Return [x, y] of the center of cell containing provided text 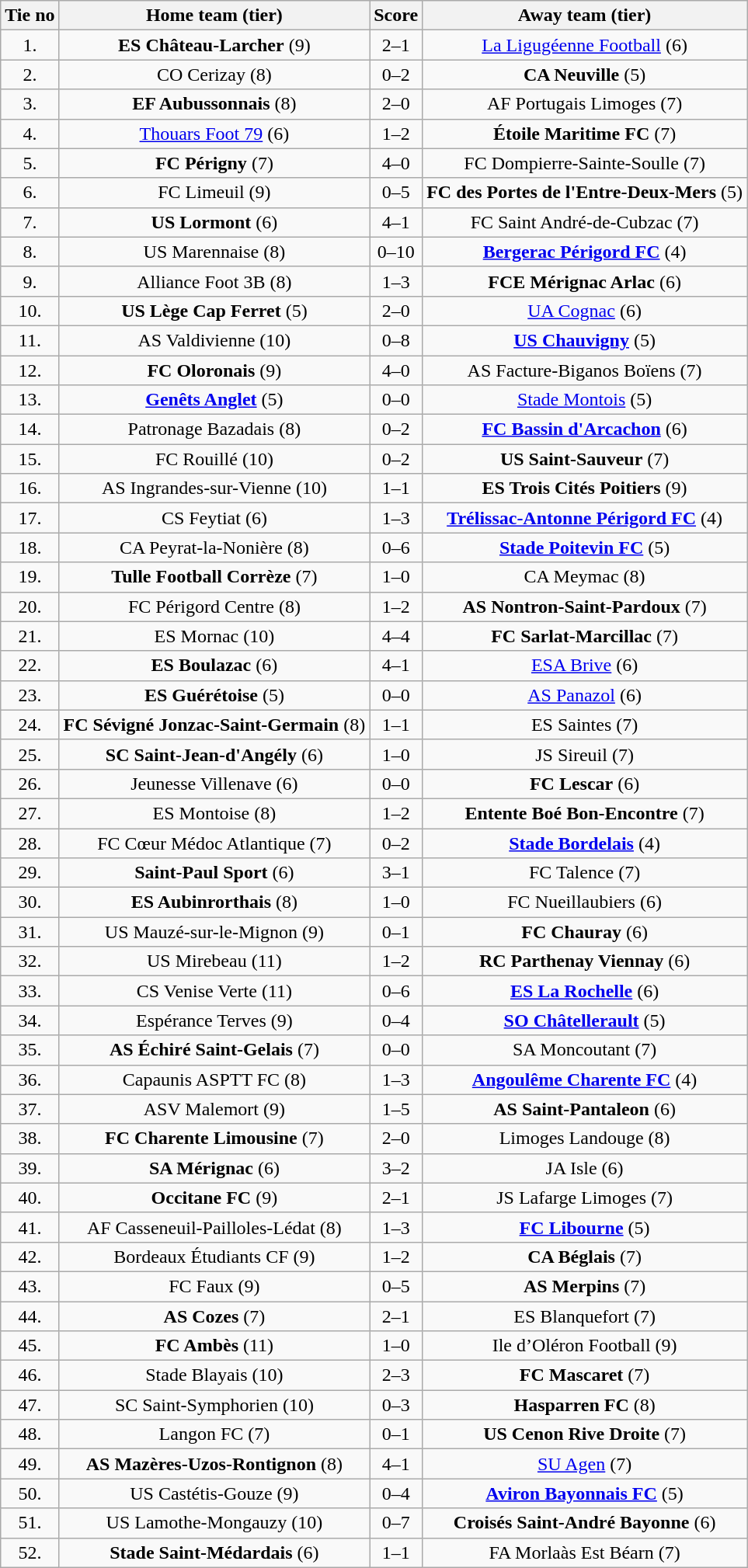
22. [30, 666]
Home team (tier) [214, 16]
0–7 [396, 1523]
FC Saint André-de-Cubzac (7) [585, 222]
FC Périgord Centre (8) [214, 607]
Espérance Terves (9) [214, 1020]
FC Lescar (6) [585, 784]
US Lège Cap Ferret (5) [214, 311]
ES Trois Cités Poitiers (9) [585, 488]
39. [30, 1168]
3–1 [396, 873]
38. [30, 1139]
ES Château-Larcher (9) [214, 45]
SA Mérignac (6) [214, 1168]
EF Aubussonnais (8) [214, 104]
Tie no [30, 16]
Stade Blayais (10) [214, 1375]
30. [30, 902]
0–8 [396, 340]
FC Libourne (5) [585, 1227]
CS Venise Verte (11) [214, 991]
ES La Rochelle (6) [585, 991]
2–3 [396, 1375]
FA Morlaàs Est Béarn (7) [585, 1552]
0–3 [396, 1405]
Bordeaux Étudiants CF (9) [214, 1257]
47. [30, 1405]
Langon FC (7) [214, 1434]
AF Portugais Limoges (7) [585, 104]
10. [30, 311]
ES Guérétoise (5) [214, 695]
Limoges Landouge (8) [585, 1139]
FC Talence (7) [585, 873]
28. [30, 843]
SC Saint-Jean-d'Angély (6) [214, 754]
SA Moncoutant (7) [585, 1050]
34. [30, 1020]
FC Rouillé (10) [214, 459]
SC Saint-Symphorien (10) [214, 1405]
Patronage Bazadais (8) [214, 429]
FC Ambès (11) [214, 1346]
JA Isle (6) [585, 1168]
24. [30, 725]
3. [30, 104]
Alliance Foot 3B (8) [214, 281]
45. [30, 1346]
Ile d’Oléron Football (9) [585, 1346]
49. [30, 1464]
44. [30, 1316]
Étoile Maritime FC (7) [585, 134]
Saint-Paul Sport (6) [214, 873]
FC Oloronais (9) [214, 370]
AS Facture-Biganos Boïens (7) [585, 370]
1–5 [396, 1109]
35. [30, 1050]
5. [30, 163]
CA Béglais (7) [585, 1257]
AF Casseneuil-Pailloles-Lédat (8) [214, 1227]
4. [30, 134]
Occitane FC (9) [214, 1198]
Trélissac-Antonne Périgord FC (4) [585, 518]
JS Sireuil (7) [585, 754]
AS Saint-Pantaleon (6) [585, 1109]
AS Panazol (6) [585, 695]
CO Cerizay (8) [214, 75]
US Marennaise (8) [214, 252]
JS Lafarge Limoges (7) [585, 1198]
ASV Malemort (9) [214, 1109]
2. [30, 75]
Away team (tier) [585, 16]
17. [30, 518]
ES Montoise (8) [214, 813]
Stade Montois (5) [585, 400]
31. [30, 932]
FC Périgny (7) [214, 163]
ESA Brive (6) [585, 666]
Thouars Foot 79 (6) [214, 134]
ES Blanquefort (7) [585, 1316]
US Cenon Rive Droite (7) [585, 1434]
11. [30, 340]
FC Chauray (6) [585, 932]
FCE Mérignac Arlac (6) [585, 281]
AS Mazères-Uzos-Rontignon (8) [214, 1464]
32. [30, 961]
AS Merpins (7) [585, 1286]
20. [30, 607]
SO Châtellerault (5) [585, 1020]
50. [30, 1493]
15. [30, 459]
16. [30, 488]
Angoulême Charente FC (4) [585, 1080]
FC Cœur Médoc Atlantique (7) [214, 843]
1. [30, 45]
UA Cognac (6) [585, 311]
27. [30, 813]
36. [30, 1080]
46. [30, 1375]
US Lormont (6) [214, 222]
Jeunesse Villenave (6) [214, 784]
ES Mornac (10) [214, 636]
18. [30, 548]
33. [30, 991]
Tulle Football Corrèze (7) [214, 577]
FC Limeuil (9) [214, 193]
ES Aubinrorthais (8) [214, 902]
7. [30, 222]
FC Charente Limousine (7) [214, 1139]
48. [30, 1434]
Score [396, 16]
FC des Portes de l'Entre-Deux-Mers (5) [585, 193]
14. [30, 429]
US Lamothe-Mongauzy (10) [214, 1523]
AS Nontron-Saint-Pardoux (7) [585, 607]
FC Nueillaubiers (6) [585, 902]
13. [30, 400]
26. [30, 784]
21. [30, 636]
US Mauzé-sur-le-Mignon (9) [214, 932]
FC Sarlat-Marcillac (7) [585, 636]
US Mirebeau (11) [214, 961]
Hasparren FC (8) [585, 1405]
US Castétis-Gouze (9) [214, 1493]
AS Valdivienne (10) [214, 340]
ES Saintes (7) [585, 725]
43. [30, 1286]
US Chauvigny (5) [585, 340]
Aviron Bayonnais FC (5) [585, 1493]
FC Dompierre-Sainte-Soulle (7) [585, 163]
SU Agen (7) [585, 1464]
ES Boulazac (6) [214, 666]
CA Neuville (5) [585, 75]
37. [30, 1109]
51. [30, 1523]
25. [30, 754]
4–4 [396, 636]
CS Feytiat (6) [214, 518]
La Ligugéenne Football (6) [585, 45]
AS Échiré Saint-Gelais (7) [214, 1050]
40. [30, 1198]
AS Ingrandes-sur-Vienne (10) [214, 488]
AS Cozes (7) [214, 1316]
FC Sévigné Jonzac-Saint-Germain (8) [214, 725]
Croisés Saint-André Bayonne (6) [585, 1523]
RC Parthenay Viennay (6) [585, 961]
FC Faux (9) [214, 1286]
Stade Poitevin FC (5) [585, 548]
FC Mascaret (7) [585, 1375]
Capaunis ASPTT FC (8) [214, 1080]
Entente Boé Bon-Encontre (7) [585, 813]
0–10 [396, 252]
US Saint-Sauveur (7) [585, 459]
6. [30, 193]
9. [30, 281]
CA Meymac (8) [585, 577]
Stade Saint-Médardais (6) [214, 1552]
52. [30, 1552]
Genêts Anglet (5) [214, 400]
FC Bassin d'Arcachon (6) [585, 429]
8. [30, 252]
19. [30, 577]
42. [30, 1257]
3–2 [396, 1168]
12. [30, 370]
CA Peyrat-la-Nonière (8) [214, 548]
Stade Bordelais (4) [585, 843]
23. [30, 695]
41. [30, 1227]
Bergerac Périgord FC (4) [585, 252]
29. [30, 873]
